Capture the cell that displays the provided text and extract its [x, y] central coordinate. 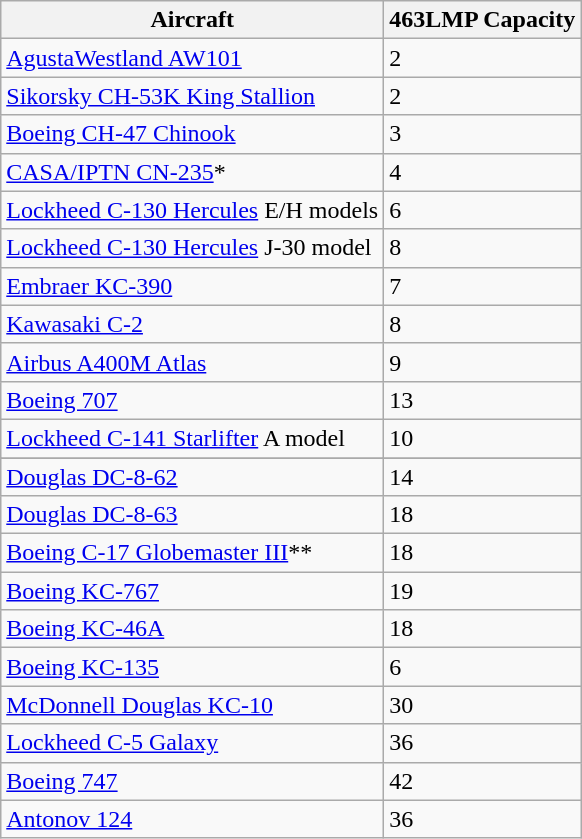
Boeing C-17 Globemaster III** [192, 553]
13 [482, 400]
Lockheed C-130 Hercules E/H models [192, 210]
Douglas DC-8-63 [192, 515]
463LMP Capacity [482, 20]
Boeing 707 [192, 400]
Boeing KC-135 [192, 667]
CASA/IPTN CN-235* [192, 172]
Kawasaki C-2 [192, 324]
McDonnell Douglas KC-10 [192, 705]
10 [482, 438]
Airbus A400M Atlas [192, 362]
9 [482, 362]
AgustaWestland AW101 [192, 58]
Boeing CH-47 Chinook [192, 134]
Sikorsky CH-53K King Stallion [192, 96]
4 [482, 172]
Boeing 747 [192, 781]
Antonov 124 [192, 819]
30 [482, 705]
Douglas DC-8-62 [192, 477]
Lockheed C-5 Galaxy [192, 743]
3 [482, 134]
42 [482, 781]
Lockheed C-130 Hercules J-30 model [192, 248]
Embraer KC-390 [192, 286]
14 [482, 477]
Aircraft [192, 20]
Lockheed C-141 Starlifter A model [192, 438]
Boeing KC-767 [192, 591]
7 [482, 286]
Boeing KC-46A [192, 629]
19 [482, 591]
